Find where the given text appears and provide that cell's center as (x, y) coordinate. 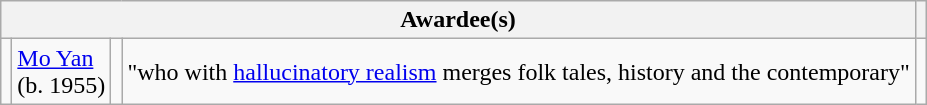
"who with hallucinatory realism merges folk tales, history and the contemporary" (518, 72)
Awardee(s) (458, 20)
Mo Yan(b. 1955) (62, 72)
